Locate the cell with the specified text and output its [X, Y] center coordinate. 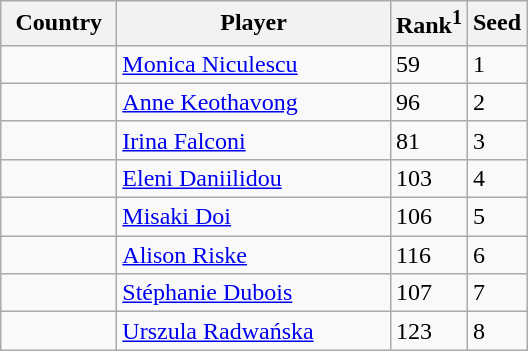
123 [428, 331]
Anne Keothavong [254, 102]
Misaki Doi [254, 217]
8 [496, 331]
116 [428, 255]
5 [496, 217]
96 [428, 102]
106 [428, 217]
81 [428, 140]
107 [428, 293]
Monica Niculescu [254, 64]
59 [428, 64]
6 [496, 255]
3 [496, 140]
4 [496, 178]
Alison Riske [254, 255]
7 [496, 293]
Stéphanie Dubois [254, 293]
Country [59, 24]
1 [496, 64]
Seed [496, 24]
103 [428, 178]
2 [496, 102]
Irina Falconi [254, 140]
Eleni Daniilidou [254, 178]
Urszula Radwańska [254, 331]
Rank1 [428, 24]
Player [254, 24]
